Pinpoint the cell where the given text exists, returning its [X, Y] midpoint coordinate. 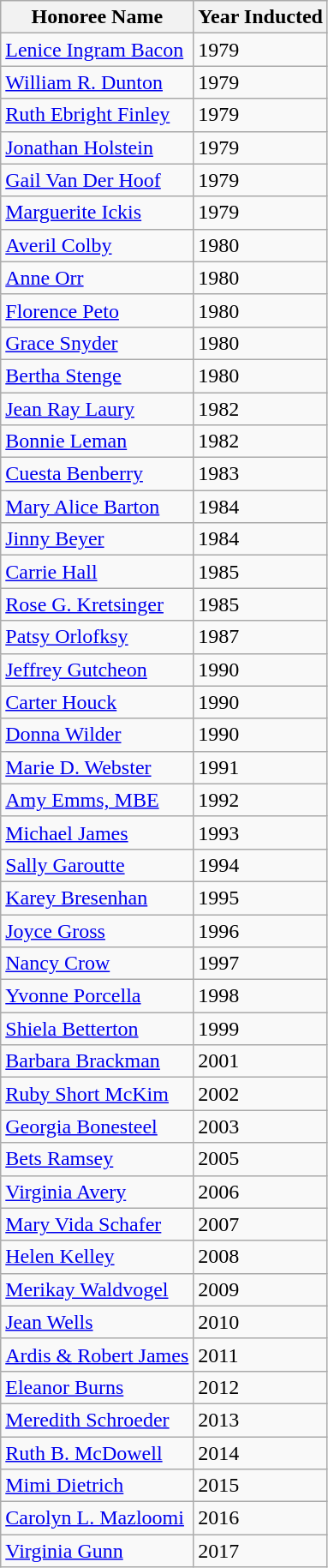
Ardis & Robert James [98, 1355]
Joyce Gross [98, 930]
Grace Snyder [98, 343]
Sally Garoutte [98, 865]
2009 [260, 1289]
1997 [260, 964]
Helen Kelley [98, 1257]
2006 [260, 1192]
Bonnie Leman [98, 442]
Honoree Name [98, 17]
Virginia Gunn [98, 1551]
Nancy Crow [98, 964]
Yvonne Porcella [98, 996]
Year Inducted [260, 17]
Barbara Brackman [98, 1061]
Florence Peto [98, 310]
Marie D. Webster [98, 767]
2007 [260, 1224]
Anne Orr [98, 278]
1992 [260, 800]
Meredith Schroeder [98, 1420]
2016 [260, 1518]
Virginia Avery [98, 1192]
Ruth Ebright Finley [98, 115]
Michael James [98, 832]
2003 [260, 1126]
Jinny Beyer [98, 539]
1999 [260, 1029]
2005 [260, 1159]
2011 [260, 1355]
2010 [260, 1322]
1994 [260, 865]
Carter Houck [98, 702]
Mary Alice Barton [98, 507]
Jean Wells [98, 1322]
Bertha Stenge [98, 375]
Patsy Orlofksy [98, 637]
2014 [260, 1453]
Georgia Bonesteel [98, 1126]
Jean Ray Laury [98, 409]
Merikay Waldvogel [98, 1289]
Lenice Ingram Bacon [98, 50]
Donna Wilder [98, 735]
1996 [260, 930]
1998 [260, 996]
1991 [260, 767]
Carrie Hall [98, 572]
Marguerite Ickis [98, 213]
2013 [260, 1420]
Rose G. Kretsinger [98, 604]
Eleanor Burns [98, 1387]
Mary Vida Schafer [98, 1224]
Jeffrey Gutcheon [98, 670]
2008 [260, 1257]
Mimi Dietrich [98, 1486]
Cuesta Benberry [98, 474]
Ruby Short McKim [98, 1094]
2001 [260, 1061]
William R. Dunton [98, 82]
Karey Bresenhan [98, 898]
Ruth B. McDowell [98, 1453]
Jonathan Holstein [98, 147]
2015 [260, 1486]
2017 [260, 1551]
Bets Ramsey [98, 1159]
1995 [260, 898]
Gail Van Der Hoof [98, 180]
Carolyn L. Mazloomi [98, 1518]
2002 [260, 1094]
2012 [260, 1387]
1987 [260, 637]
Averil Colby [98, 245]
1993 [260, 832]
Shiela Betterton [98, 1029]
1983 [260, 474]
Amy Emms, MBE [98, 800]
